Capture the cell that displays the provided text and extract its (X, Y) central coordinate. 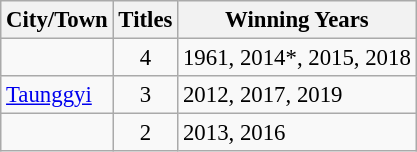
Titles (146, 20)
Winning Years (297, 20)
City/Town (57, 20)
2 (146, 133)
4 (146, 58)
2013, 2016 (297, 133)
1961, 2014*, 2015, 2018 (297, 58)
2012, 2017, 2019 (297, 95)
Taunggyi (57, 95)
3 (146, 95)
